From the cell containing the given text, extract its center point as (x, y) coordinate. 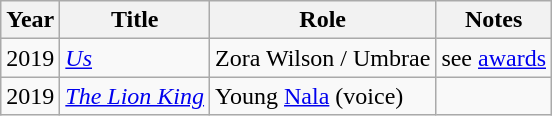
The Lion King (135, 96)
Zora Wilson / Umbrae (323, 58)
Role (323, 20)
Us (135, 58)
Year (30, 20)
Title (135, 20)
Notes (494, 20)
see awards (494, 58)
Young Nala (voice) (323, 96)
